Detect which cell encompasses the target text, then output its (x, y) center coordinate. 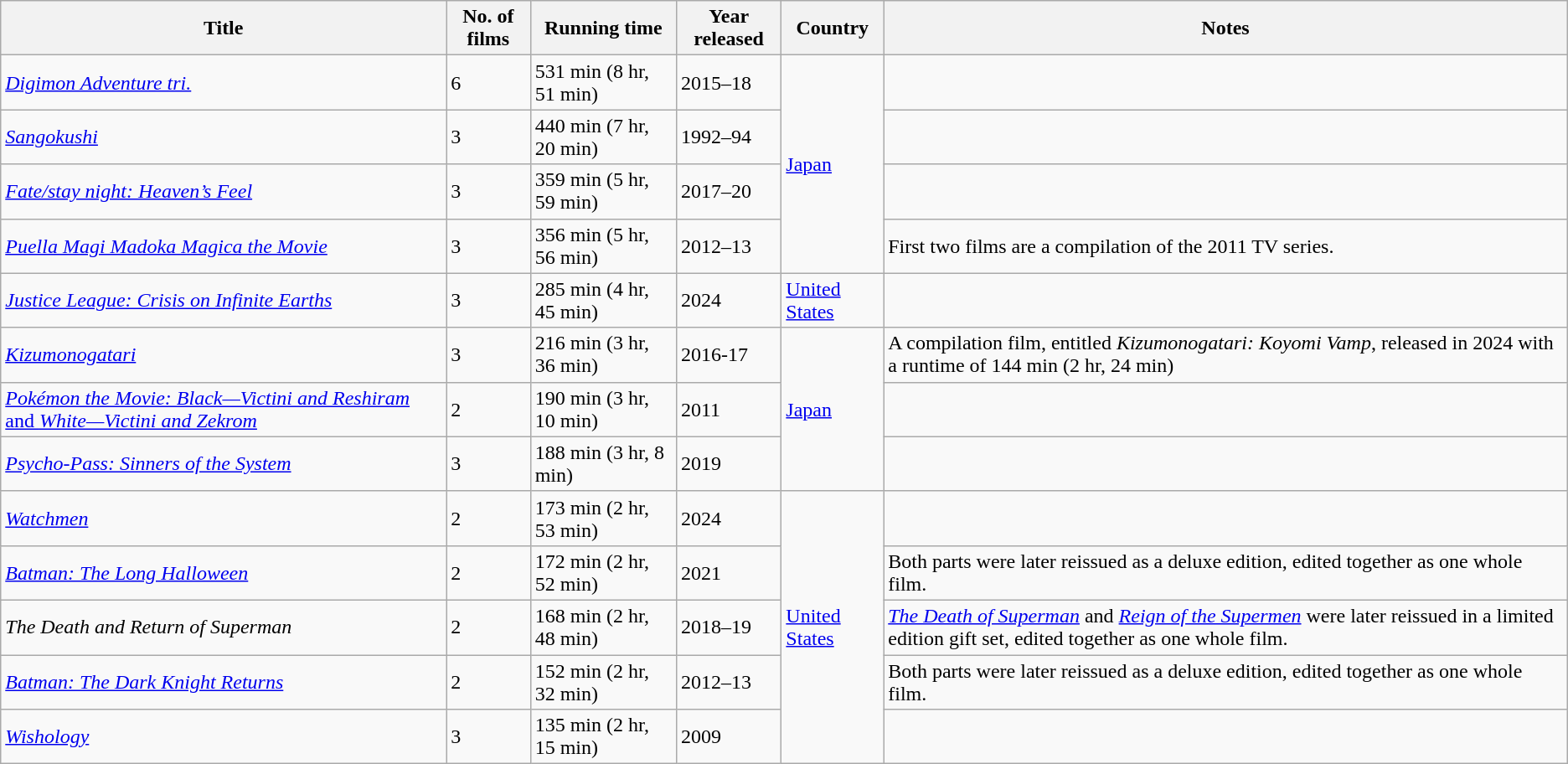
188 min (3 hr, 8 min) (603, 464)
Kizumonogatari (224, 355)
172 min (2 hr, 52 min) (603, 573)
1992–94 (729, 137)
Digimon Adventure tri. (224, 82)
Batman: The Dark Knight Returns (224, 682)
2017–20 (729, 191)
152 min (2 hr, 32 min) (603, 682)
2016-17 (729, 355)
359 min (5 hr, 59 min) (603, 191)
Fate/stay night: Heaven’s Feel (224, 191)
Psycho-Pass: Sinners of the System (224, 464)
216 min (3 hr, 36 min) (603, 355)
The Death of Superman and Reign of the Supermen were later reissued in a limited edition gift set, edited together as one whole film. (1226, 627)
2009 (729, 737)
135 min (2 hr, 15 min) (603, 737)
Wishology (224, 737)
No. of films (488, 28)
The Death and Return of Superman (224, 627)
356 min (5 hr, 56 min) (603, 246)
Pokémon the Movie: Black—Victini and Reshiram and White—Victini and Zekrom (224, 409)
285 min (4 hr, 45 min) (603, 300)
440 min (7 hr, 20 min) (603, 137)
173 min (2 hr, 53 min) (603, 518)
2021 (729, 573)
531 min (8 hr, 51 min) (603, 82)
First two films are a compilation of the 2011 TV series. (1226, 246)
Country (833, 28)
Batman: The Long Halloween (224, 573)
Puella Magi Madoka Magica the Movie (224, 246)
168 min (2 hr, 48 min) (603, 627)
6 (488, 82)
2015–18 (729, 82)
Justice League: Crisis on Infinite Earths (224, 300)
Notes (1226, 28)
2019 (729, 464)
Year released (729, 28)
190 min (3 hr, 10 min) (603, 409)
A compilation film, entitled Kizumonogatari: Koyomi Vamp, released in 2024 with a runtime of 144 min (2 hr, 24 min) (1226, 355)
Running time (603, 28)
Title (224, 28)
2011 (729, 409)
Sangokushi (224, 137)
Watchmen (224, 518)
2018–19 (729, 627)
